Identify which cell holds the provided text, then report its (x, y) central coordinate. 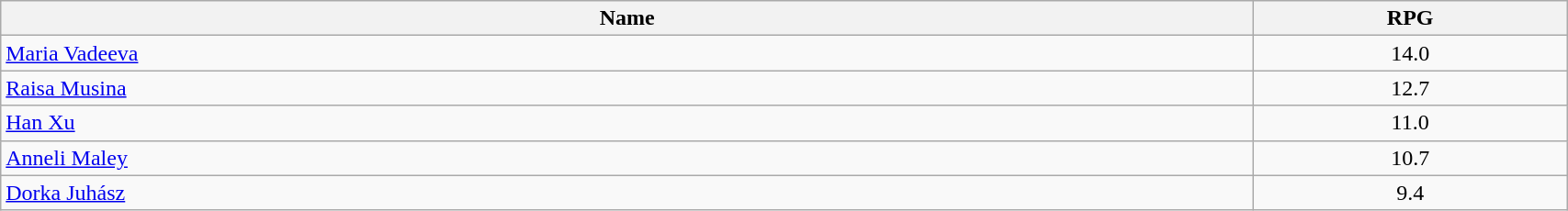
Anneli Maley (627, 158)
14.0 (1411, 53)
Maria Vadeeva (627, 53)
Dorka Juhász (627, 193)
12.7 (1411, 88)
11.0 (1411, 123)
Han Xu (627, 123)
Name (627, 18)
Raisa Musina (627, 88)
9.4 (1411, 193)
RPG (1411, 18)
10.7 (1411, 158)
